Capture the cell that displays the provided text and extract its (X, Y) central coordinate. 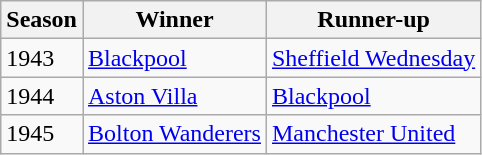
Aston Villa (174, 96)
1943 (42, 58)
Manchester United (373, 134)
Winner (174, 20)
Bolton Wanderers (174, 134)
1945 (42, 134)
Runner-up (373, 20)
Sheffield Wednesday (373, 58)
1944 (42, 96)
Season (42, 20)
